Return the [X, Y] coordinate for the center point of the cell that contains the specified text.  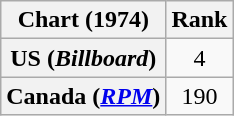
4 [200, 58]
Chart (1974) [84, 20]
Rank [200, 20]
190 [200, 96]
US (Billboard) [84, 58]
Canada (RPM) [84, 96]
